Return the [X, Y] coordinate for the center point of the cell that contains the specified text.  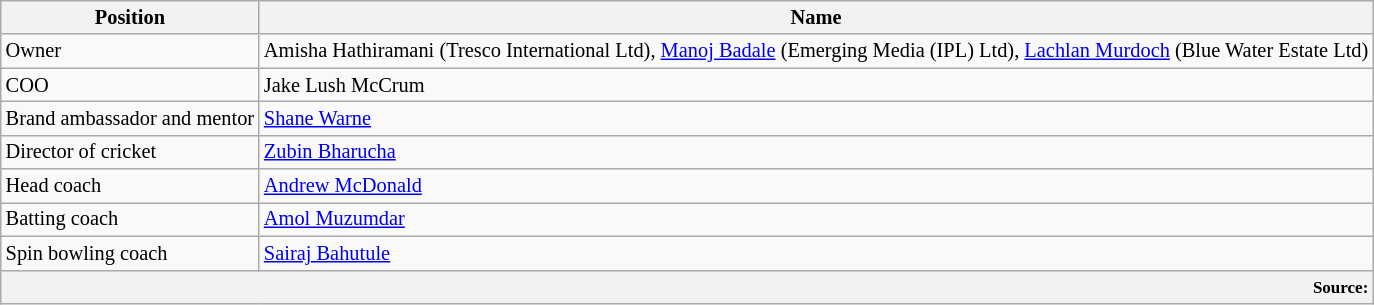
Shane Warne [816, 118]
COO [130, 85]
Head coach [130, 186]
Director of cricket [130, 152]
Owner [130, 51]
Andrew McDonald [816, 186]
Sairaj Bahutule [816, 253]
Position [130, 17]
Amisha Hathiramani (Tresco International Ltd), Manoj Badale (Emerging Media (IPL) Ltd), Lachlan Murdoch (Blue Water Estate Ltd) [816, 51]
Zubin Bharucha [816, 152]
Amol Muzumdar [816, 219]
Batting coach [130, 219]
Brand ambassador and mentor [130, 118]
Source: [687, 287]
Spin bowling coach [130, 253]
Jake Lush McCrum [816, 85]
Name [816, 17]
